From the cell containing the given text, extract its center point as (X, Y) coordinate. 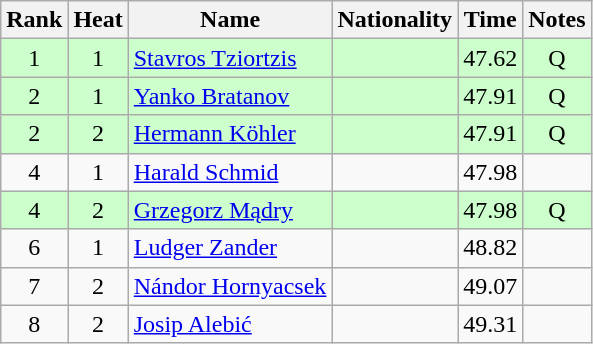
49.07 (490, 286)
Harald Schmid (230, 172)
47.62 (490, 58)
Yanko Bratanov (230, 96)
Heat (98, 20)
Josip Alebić (230, 324)
Nándor Hornyacsek (230, 286)
Notes (557, 20)
8 (34, 324)
Ludger Zander (230, 248)
48.82 (490, 248)
Hermann Köhler (230, 134)
Rank (34, 20)
6 (34, 248)
Time (490, 20)
7 (34, 286)
Nationality (395, 20)
Stavros Tziortzis (230, 58)
49.31 (490, 324)
Grzegorz Mądry (230, 210)
Name (230, 20)
